Capture the cell that displays the provided text and extract its [X, Y] central coordinate. 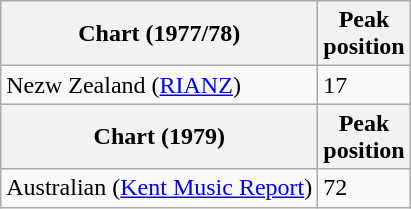
Australian (Kent Music Report) [160, 188]
72 [364, 188]
Chart (1977/78) [160, 34]
Nezw Zealand (RIANZ) [160, 85]
Chart (1979) [160, 136]
17 [364, 85]
